Return [x, y] of the center of cell containing provided text 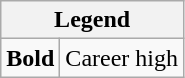
Bold [30, 58]
Legend [92, 20]
Career high [122, 58]
